Provide the [X, Y] coordinate of the cell's center where the given text is located.  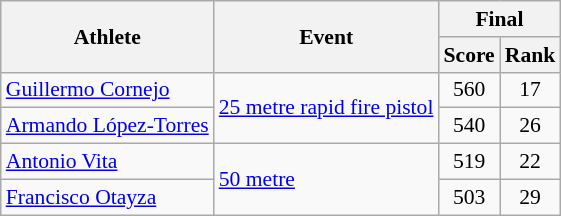
Francisco Otayza [108, 197]
Event [326, 36]
25 metre rapid fire pistol [326, 108]
519 [468, 162]
Antonio Vita [108, 162]
Final [499, 19]
540 [468, 126]
Score [468, 55]
503 [468, 197]
26 [530, 126]
29 [530, 197]
Athlete [108, 36]
Armando López-Torres [108, 126]
Guillermo Cornejo [108, 90]
Rank [530, 55]
22 [530, 162]
50 metre [326, 180]
560 [468, 90]
17 [530, 90]
